Identify which cell holds the provided text, then report its (x, y) central coordinate. 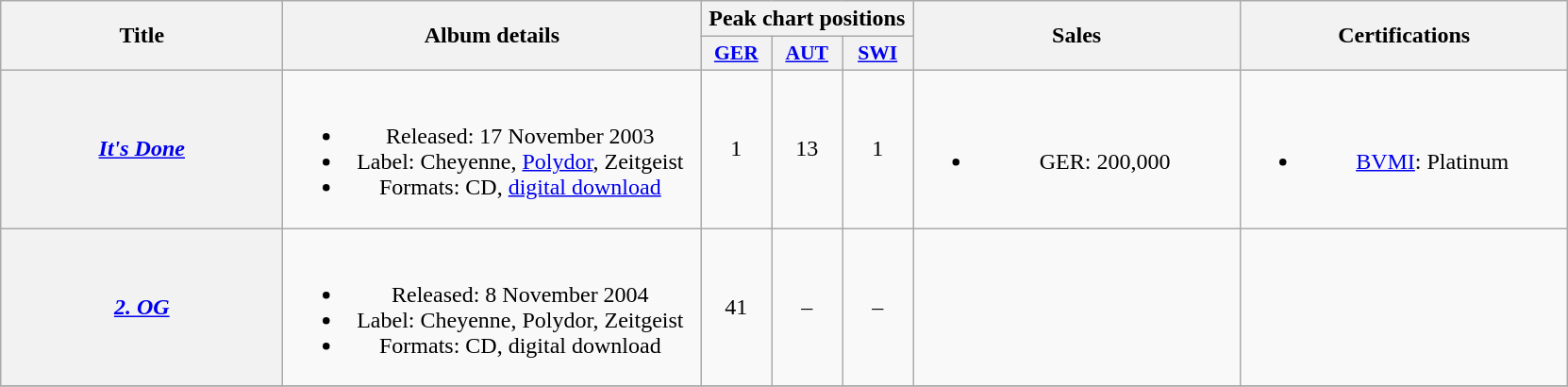
Certifications (1404, 36)
SWI (877, 54)
BVMI: Platinum (1404, 149)
Peak chart positions (808, 19)
GER: 200,000 (1077, 149)
AUT (808, 54)
Sales (1077, 36)
2. OG (142, 308)
Album details (492, 36)
Released: 17 November 2003Label: Cheyenne, Polydor, ZeitgeistFormats: CD, digital download (492, 149)
GER (736, 54)
Title (142, 36)
41 (736, 308)
It's Done (142, 149)
13 (808, 149)
Released: 8 November 2004Label: Cheyenne, Polydor, ZeitgeistFormats: CD, digital download (492, 308)
